Pinpoint the cell where the given text exists, returning its (X, Y) midpoint coordinate. 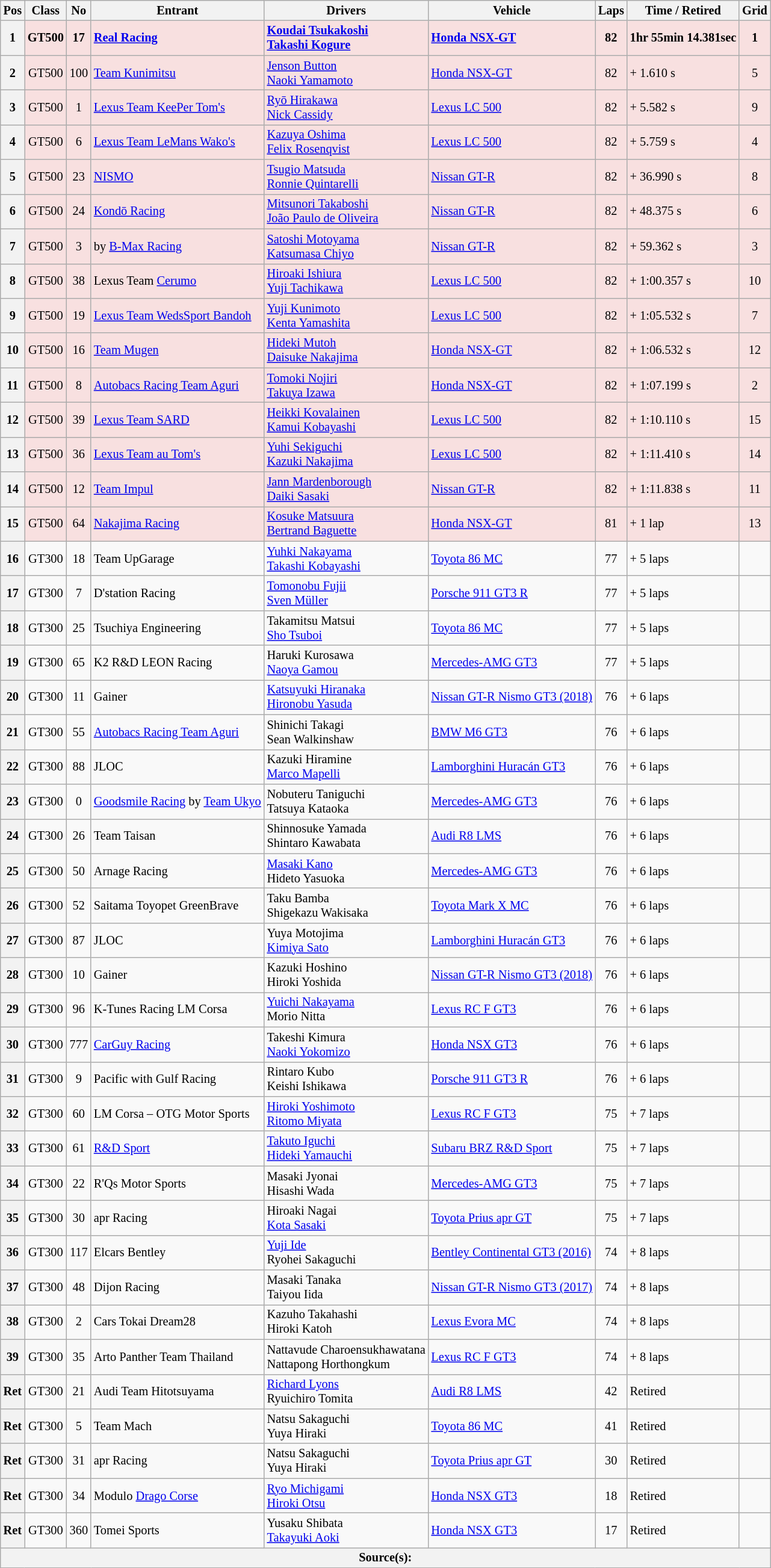
0 (79, 801)
Bentley Continental GT3 (2016) (512, 1253)
Goodsmile Racing by Team Ukyo (178, 801)
60 (79, 1114)
Ryō Hirakawa Nick Cassidy (347, 107)
96 (79, 1009)
88 (79, 767)
Koudai Tsukakoshi Takashi Kogure (347, 38)
Class (46, 10)
Takamitsu Matsui Sho Tsuboi (347, 628)
Laps (612, 10)
Saitama Toyopet GreenBrave (178, 905)
Jenson Button Naoki Yamamoto (347, 73)
Hiroaki Ishiura Yuji Tachikawa (347, 281)
Grid (755, 10)
Yuji Kunimoto Kenta Yamashita (347, 315)
Hiroaki Nagai Kota Sasaki (347, 1218)
Jann Mardenborough Daiki Sasaki (347, 489)
Nissan GT-R Nismo GT3 (2017) (512, 1288)
Heikki Kovalainen Kamui Kobayashi (347, 420)
+ 1 lap (684, 524)
Rintaro Kubo Keishi Ishikawa (347, 1079)
65 (79, 663)
+ 1:10.110 s (684, 420)
No (79, 10)
+ 48.375 s (684, 211)
Lexus Team WedsSport Bandoh (178, 315)
+ 1.610 s (684, 73)
Masaki Jyonai Hisashi Wada (347, 1183)
Taku Bamba Shigekazu Wakisaka (347, 905)
Time / Retired (684, 10)
Yuhki Nakayama Takashi Kobayashi (347, 559)
32 (13, 1114)
Arnage Racing (178, 871)
Tsuchiya Engineering (178, 628)
42 (612, 1392)
Tomoki Nojiri Takuya Izawa (347, 385)
Hideki Mutoh Daisuke Nakajima (347, 350)
Nobuteru Taniguchi Tatsuya Kataoka (347, 801)
Dijon Racing (178, 1288)
+ 5.582 s (684, 107)
Kazuya Oshima Felix Rosenqvist (347, 142)
+ 1:11.410 s (684, 454)
R&D Sport (178, 1148)
61 (79, 1148)
29 (13, 1009)
81 (612, 524)
Pacific with Gulf Racing (178, 1079)
Toyota Mark X MC (512, 905)
117 (79, 1253)
37 (13, 1288)
Kondō Racing (178, 211)
+ 59.362 s (684, 246)
R'Qs Motor Sports (178, 1183)
Hiroki Yoshimoto Ritomo Miyata (347, 1114)
Lexus Team au Tom's (178, 454)
52 (79, 905)
Cars Tokai Dream28 (178, 1322)
by B-Max Racing (178, 246)
CarGuy Racing (178, 1044)
Vehicle (512, 10)
+ 1:06.532 s (684, 350)
Shinnosuke Yamada Shintaro Kawabata (347, 836)
Lexus Team KeePer Tom's (178, 107)
Pos (13, 10)
Lexus Evora MC (512, 1322)
48 (79, 1288)
LM Corsa – OTG Motor Sports (178, 1114)
Source(s): (385, 1558)
Tomonobu Fujii Sven Müller (347, 593)
Team UpGarage (178, 559)
Yuya Motojima Kimiya Sato (347, 940)
Team Mugen (178, 350)
+ 1:00.357 s (684, 281)
Yuji Ide Ryohei Sakaguchi (347, 1253)
Yuhi Sekiguchi Kazuki Nakajima (347, 454)
Katsuyuki Hiranaka Hironobu Yasuda (347, 697)
87 (79, 940)
Elcars Bentley (178, 1253)
K-Tunes Racing LM Corsa (178, 1009)
64 (79, 524)
100 (79, 73)
Team Kunimitsu (178, 73)
Real Racing (178, 38)
K2 R&D LEON Racing (178, 663)
+ 36.990 s (684, 177)
+ 1:05.532 s (684, 315)
Drivers (347, 10)
Mitsunori Takaboshi João Paulo de Oliveira (347, 211)
Takeshi Kimura Naoki Yokomizo (347, 1044)
Team Taisan (178, 836)
Tomei Sports (178, 1530)
+ 1:07.199 s (684, 385)
D'station Racing (178, 593)
Kazuki Hoshino Hiroki Yoshida (347, 975)
Masaki Tanaka Taiyou Iida (347, 1288)
Audi Team Hitotsuyama (178, 1392)
Arto Panther Team Thailand (178, 1357)
Nakajima Racing (178, 524)
50 (79, 871)
360 (79, 1530)
41 (612, 1426)
Subaru BRZ R&D Sport (512, 1148)
Team Mach (178, 1426)
Yusaku Shibata Takayuki Aoki (347, 1530)
NISMO (178, 177)
Lexus Team LeMans Wako's (178, 142)
Kazuki Hiramine Marco Mapelli (347, 767)
20 (13, 697)
Tsugio Matsuda Ronnie Quintarelli (347, 177)
+ 1:11.838 s (684, 489)
Lexus Team SARD (178, 420)
Ryo Michigami Hiroki Otsu (347, 1496)
Nattavude Charoensukhawatana Nattapong Horthongkum (347, 1357)
1hr 55min 14.381sec (684, 38)
Masaki Kano Hideto Yasuoka (347, 871)
Entrant (178, 10)
Yuichi Nakayama Morio Nitta (347, 1009)
Team Impul (178, 489)
Kosuke Matsuura Bertrand Baguette (347, 524)
Haruki Kurosawa Naoya Gamou (347, 663)
Richard Lyons Ryuichiro Tomita (347, 1392)
28 (13, 975)
Modulo Drago Corse (178, 1496)
BMW M6 GT3 (512, 732)
Takuto Iguchi Hideki Yamauchi (347, 1148)
33 (13, 1148)
777 (79, 1044)
Shinichi Takagi Sean Walkinshaw (347, 732)
27 (13, 940)
+ 5.759 s (684, 142)
Satoshi Motoyama Katsumasa Chiyo (347, 246)
55 (79, 732)
Lexus Team Cerumo (178, 281)
Kazuho Takahashi Hiroki Katoh (347, 1322)
